From the cell containing the given text, extract its center point as (x, y) coordinate. 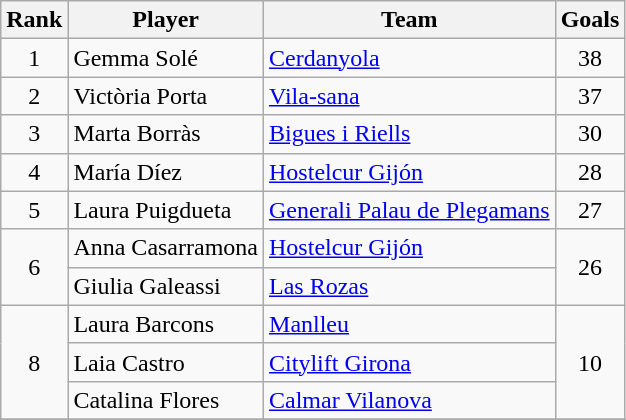
4 (34, 172)
Calmar Vilanova (410, 400)
5 (34, 210)
37 (590, 96)
Rank (34, 20)
3 (34, 134)
Cerdanyola (410, 58)
Goals (590, 20)
Bigues i Riells (410, 134)
Vila-sana (410, 96)
María Díez (166, 172)
Marta Borràs (166, 134)
Laura Barcons (166, 324)
Gemma Solé (166, 58)
27 (590, 210)
Generali Palau de Plegamans (410, 210)
Player (166, 20)
Anna Casarramona (166, 248)
Catalina Flores (166, 400)
Victòria Porta (166, 96)
Laura Puigdueta (166, 210)
28 (590, 172)
38 (590, 58)
Las Rozas (410, 286)
10 (590, 362)
Team (410, 20)
2 (34, 96)
Laia Castro (166, 362)
Giulia Galeassi (166, 286)
1 (34, 58)
26 (590, 267)
Manlleu (410, 324)
30 (590, 134)
6 (34, 267)
Citylift Girona (410, 362)
8 (34, 362)
